Determine the (X, Y) coordinate at the center of the cell enclosing the given text.  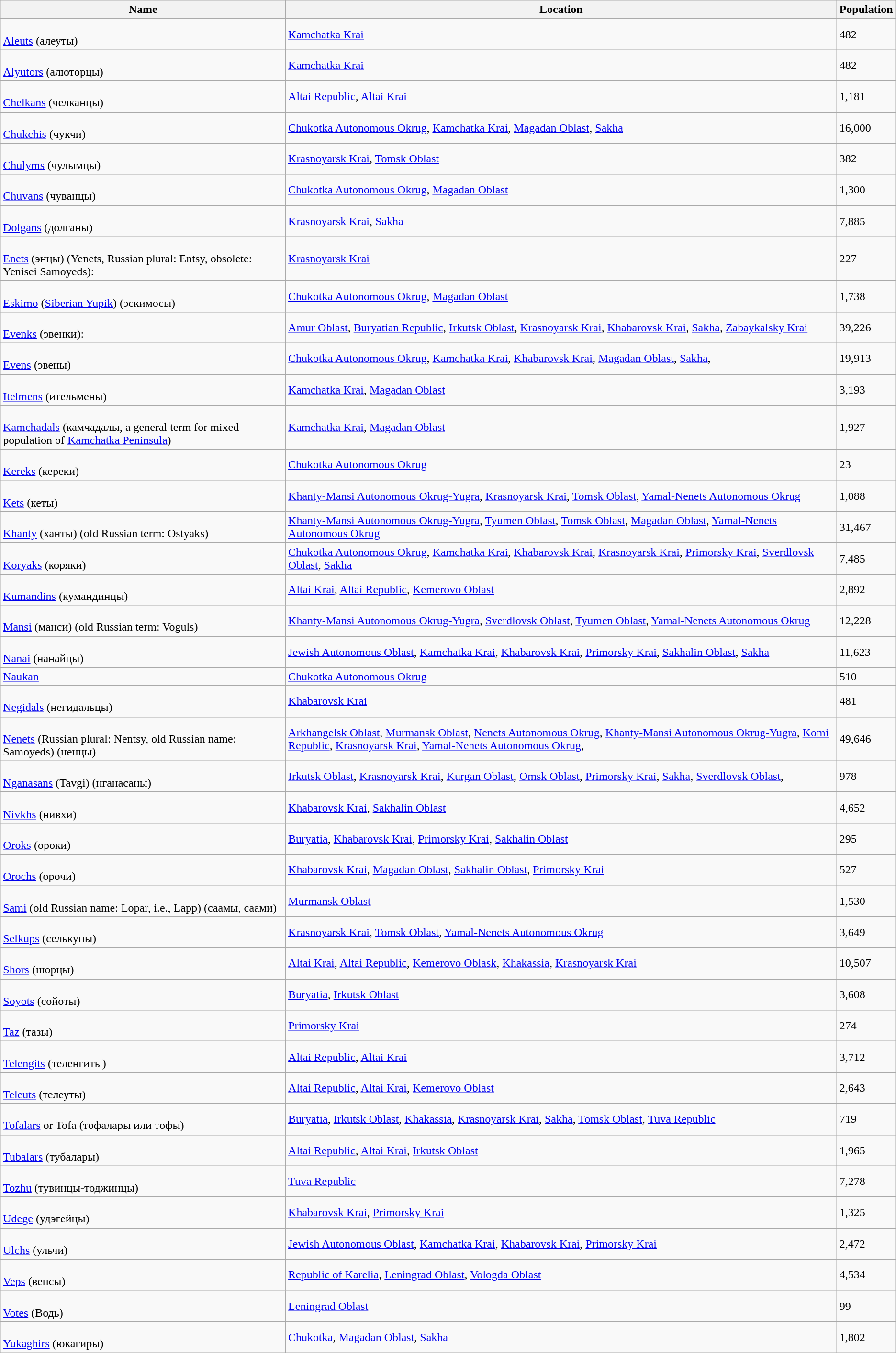
978 (866, 777)
Altai Republic, Altai Krai, Kemerovo Oblast (561, 1088)
Buryatia, Irkutsk Oblast (561, 995)
2,472 (866, 1244)
Koryaks (коряки) (143, 558)
Republic of Karelia, Leningrad Oblast, Vologda Oblast (561, 1274)
Chulyms (чулымцы) (143, 159)
Khabarovsk Krai, Sakhalin Oblast (561, 807)
2,892 (866, 590)
Negidals (негидальцы) (143, 701)
2,643 (866, 1088)
10,507 (866, 963)
23 (866, 465)
Chuvans (чуванцы) (143, 190)
31,467 (866, 528)
Eskimo (Siberian Yupik) (эскимосы) (143, 296)
Kumandins (кумандинцы) (143, 590)
7,485 (866, 558)
Altai Krai, Altai Republic, Kemerovo Oblask, Khakassia, Krasnoyarsk Krai (561, 963)
Sami (old Russian name: Lopar, i.e., Lapp) (саамы, саами) (143, 901)
Name (143, 10)
Krasnoyarsk Krai, Tomsk Oblast (561, 159)
Chukotka, Magadan Oblast, Sakha (561, 1337)
16,000 (866, 127)
1,181 (866, 97)
Location (561, 10)
Khabarovsk Krai, Primorsky Krai (561, 1212)
Khanty (ханты) (old Russian term: Ostyaks) (143, 528)
Jewish Autonomous Oblast, Kamchatka Krai, Khabarovsk Krai, Primorsky Krai, Sakhalin Oblast, Sakha (561, 652)
Aleuts (алеуты) (143, 34)
11,623 (866, 652)
Chukotka Autonomous Okrug, Kamchatka Krai, Khabarovsk Krai, Krasnoyarsk Krai, Primorsky Krai, Sverdlovsk Oblast, Sakha (561, 558)
4,652 (866, 807)
Alyutors (алюторцы) (143, 65)
1,325 (866, 1212)
Kereks (кереки) (143, 465)
Ulchs (ульчи) (143, 1244)
Jewish Autonomous Oblast, Kamchatka Krai, Khabarovsk Krai, Primorsky Krai (561, 1244)
Nanai (нанайцы) (143, 652)
Nenets (Russian plural: Nentsy, old Russian name: Samoyeds) (ненцы) (143, 739)
Population (866, 10)
Orochs (орочи) (143, 869)
7,278 (866, 1182)
Chelkans (челканцы) (143, 97)
Oroks (ороки) (143, 839)
Krasnoyarsk Krai, Tomsk Oblast, Yamal-Nenets Autonomous Okrug (561, 933)
Kamchadals (камчадалы, a general term for mixed population of Kamchatka Peninsula) (143, 428)
Veps (вепсы) (143, 1274)
Yukaghirs (юкагиры) (143, 1337)
Votes (Водь) (143, 1306)
Altai Krai, Altai Republic, Kemerovo Oblast (561, 590)
Itelmens (ительмены) (143, 390)
Chukotka Autonomous Okrug, Kamchatka Krai, Khabarovsk Krai, Magadan Oblast, Sakha, (561, 358)
Krasnoyarsk Krai, Sakha (561, 221)
Irkutsk Oblast, Krasnoyarsk Krai, Kurgan Oblast, Omsk Oblast, Primorsky Krai, Sakha, Sverdlovsk Oblast, (561, 777)
Kets (кеты) (143, 496)
Udege (удэгейцы) (143, 1212)
Krasnoyarsk Krai (561, 259)
19,913 (866, 358)
Buryatia, Irkutsk Oblast, Khakassia, Krasnoyarsk Krai, Sakha, Tomsk Oblast, Tuva Republic (561, 1119)
Amur Oblast, Buryatian Republic, Irkutsk Oblast, Krasnoyarsk Krai, Khabarovsk Krai, Sakha, Zabaykalsky Krai (561, 327)
Tofalars or Tofa (тофалары или тофы) (143, 1119)
Khabarovsk Krai, Magadan Oblast, Sakhalin Oblast, Primorsky Krai (561, 869)
Leningrad Oblast (561, 1306)
Tozhu (тувинцы-тоджинцы) (143, 1182)
Evens (эвены) (143, 358)
1,738 (866, 296)
274 (866, 1026)
Chukchis (чукчи) (143, 127)
99 (866, 1306)
3,712 (866, 1057)
Telengits (теленгиты) (143, 1057)
Mansi (манси) (old Russian term: Voguls) (143, 620)
1,530 (866, 901)
719 (866, 1119)
Shors (шорцы) (143, 963)
527 (866, 869)
7,885 (866, 221)
3,608 (866, 995)
1,300 (866, 190)
Evenks (эвенки): (143, 327)
1,802 (866, 1337)
Teleuts (телеуты) (143, 1088)
49,646 (866, 739)
510 (866, 676)
Soyots (сойоты) (143, 995)
Altai Republic, Altai Krai, Irkutsk Oblast (561, 1150)
1,965 (866, 1150)
Enets (энцы) (Yenets, Russian plural: Entsy, obsolete: Yenisei Samoyeds): (143, 259)
1,088 (866, 496)
Taz (тазы) (143, 1026)
Tuva Republic (561, 1182)
1,927 (866, 428)
Naukan (143, 676)
Dolgans (долганы) (143, 221)
4,534 (866, 1274)
3,649 (866, 933)
Selkups (селькупы) (143, 933)
Khanty-Mansi Autonomous Okrug-Yugra, Tyumen Oblast, Tomsk Oblast, Magadan Oblast, Yamal-Nenets Autonomous Okrug (561, 528)
Murmansk Oblast (561, 901)
Tubalars (тубалары) (143, 1150)
Primorsky Krai (561, 1026)
3,193 (866, 390)
Chukotka Autonomous Okrug, Kamchatka Krai, Magadan Oblast, Sakha (561, 127)
Khanty-Mansi Autonomous Okrug-Yugra, Krasnoyarsk Krai, Tomsk Oblast, Yamal-Nenets Autonomous Okrug (561, 496)
382 (866, 159)
295 (866, 839)
Khabarovsk Krai (561, 701)
39,226 (866, 327)
227 (866, 259)
Khanty-Mansi Autonomous Okrug-Yugra, Sverdlovsk Oblast, Tyumen Oblast, Yamal-Nenets Autonomous Okrug (561, 620)
481 (866, 701)
12,228 (866, 620)
Nivkhs (нивхи) (143, 807)
Buryatia, Khabarovsk Krai, Primorsky Krai, Sakhalin Oblast (561, 839)
Nganasans (Tavgi) (нганасаны) (143, 777)
